Provide the (x, y) coordinate of the cell's center where the given text is located.  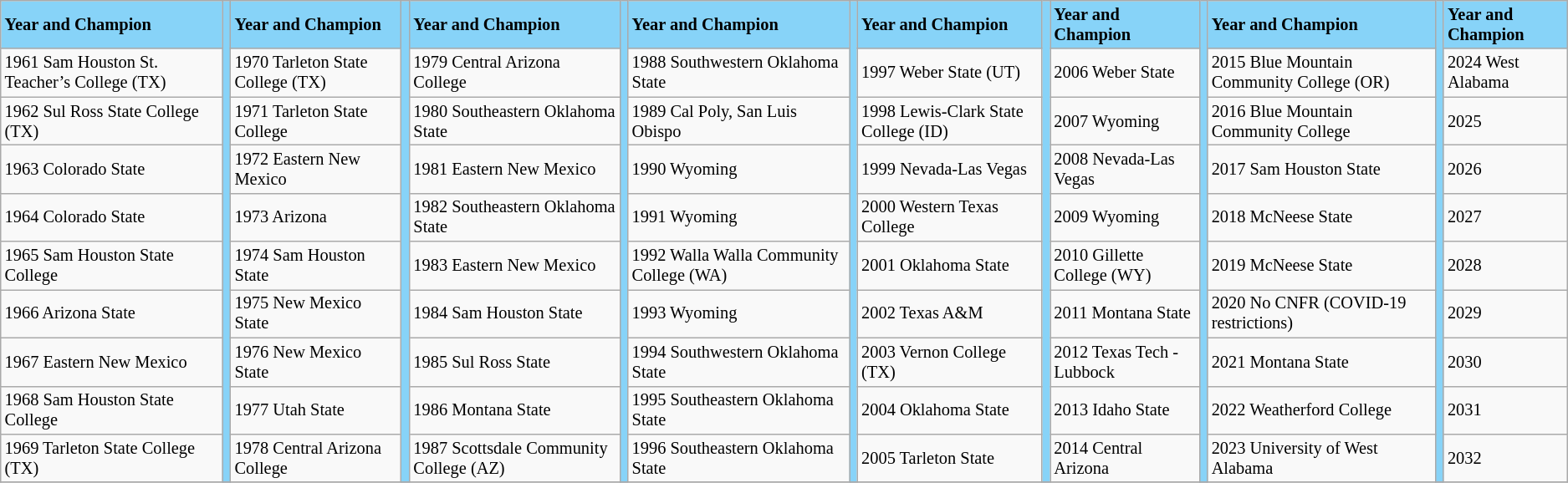
1987 Scottsdale Community College (AZ) (515, 458)
1971 Tarleton State College (316, 121)
2019 McNeese State (1321, 266)
1962 Sul Ross State College (TX) (112, 121)
2012 Texas Tech - Lubbock (1126, 362)
2020 No CNFR (COVID-19 restrictions) (1321, 313)
2003 Vernon College (TX) (950, 362)
2014 Central Arizona (1126, 458)
1977 Utah State (316, 410)
2013 Idaho State (1126, 410)
2031 (1505, 410)
1961 Sam Houston St. Teacher’s College (TX) (112, 73)
1981 Eastern New Mexico (515, 169)
1993 Wyoming (739, 313)
1969 Tarleton State College (TX) (112, 458)
1963 Colorado State (112, 169)
1996 Southeastern Oklahoma State (739, 458)
2029 (1505, 313)
2002 Texas A&M (950, 313)
1980 Southeastern Oklahoma State (515, 121)
1990 Wyoming (739, 169)
2001 Oklahoma State (950, 266)
1991 Wyoming (739, 217)
1982 Southeastern Oklahoma State (515, 217)
1992 Walla Walla Community College (WA) (739, 266)
2023 University of West Alabama (1321, 458)
2030 (1505, 362)
2000 Western Texas College (950, 217)
2027 (1505, 217)
2008 Nevada-Las Vegas (1126, 169)
1985 Sul Ross State (515, 362)
2016 Blue Mountain Community College (1321, 121)
2026 (1505, 169)
2009 Wyoming (1126, 217)
2021 Montana State (1321, 362)
2011 Montana State (1126, 313)
1973 Arizona (316, 217)
1989 Cal Poly, San Luis Obispo (739, 121)
1994 Southwestern Oklahoma State (739, 362)
1970 Tarleton State College (TX) (316, 73)
1974 Sam Houston State (316, 266)
2024 West Alabama (1505, 73)
1997 Weber State (UT) (950, 73)
1978 Central Arizona College (316, 458)
2025 (1505, 121)
1983 Eastern New Mexico (515, 266)
1998 Lewis-Clark State College (ID) (950, 121)
2032 (1505, 458)
1986 Montana State (515, 410)
2007 Wyoming (1126, 121)
2005 Tarleton State (950, 458)
2015 Blue Mountain Community College (OR) (1321, 73)
1972 Eastern New Mexico (316, 169)
1976 New Mexico State (316, 362)
2028 (1505, 266)
2006 Weber State (1126, 73)
1988 Southwestern Oklahoma State (739, 73)
1968 Sam Houston State College (112, 410)
1979 Central Arizona College (515, 73)
2017 Sam Houston State (1321, 169)
2022 Weatherford College (1321, 410)
1965 Sam Houston State College (112, 266)
1966 Arizona State (112, 313)
1964 Colorado State (112, 217)
2018 McNeese State (1321, 217)
1975 New Mexico State (316, 313)
1967 Eastern New Mexico (112, 362)
1999 Nevada-Las Vegas (950, 169)
1984 Sam Houston State (515, 313)
1995 Southeastern Oklahoma State (739, 410)
2004 Oklahoma State (950, 410)
2010 Gillette College (WY) (1126, 266)
